Pinpoint the cell where the given text exists, returning its [X, Y] midpoint coordinate. 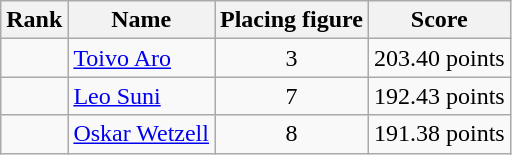
192.43 points [439, 96]
Name [142, 20]
7 [291, 96]
Toivo Aro [142, 58]
Oskar Wetzell [142, 134]
8 [291, 134]
191.38 points [439, 134]
Score [439, 20]
203.40 points [439, 58]
Placing figure [291, 20]
Leo Suni [142, 96]
3 [291, 58]
Rank [34, 20]
